Extract the [x, y] coordinate from the center of the cell holding the provided text.  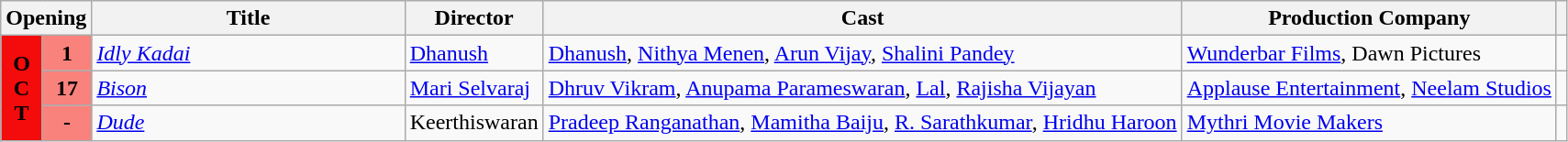
Production Company [1369, 18]
Idly Kadai [248, 53]
17 [67, 88]
Title [248, 18]
- [67, 123]
Applause Entertainment, Neelam Studios [1369, 88]
Dude [248, 123]
Mythri Movie Makers [1369, 123]
Bison [248, 88]
Dhanush [473, 53]
Director [473, 18]
Wunderbar Films, Dawn Pictures [1369, 53]
Cast [862, 18]
Dhanush, Nithya Menen, Arun Vijay, Shalini Pandey [862, 53]
Pradeep Ranganathan, Mamitha Baiju, R. Sarathkumar, Hridhu Haroon [862, 123]
Keerthiswaran [473, 123]
Dhruv Vikram, Anupama Parameswaran, Lal, Rajisha Vijayan [862, 88]
Mari Selvaraj [473, 88]
1 [67, 53]
OCT [22, 88]
Opening [46, 18]
